Detect which cell encompasses the target text, then output its [x, y] center coordinate. 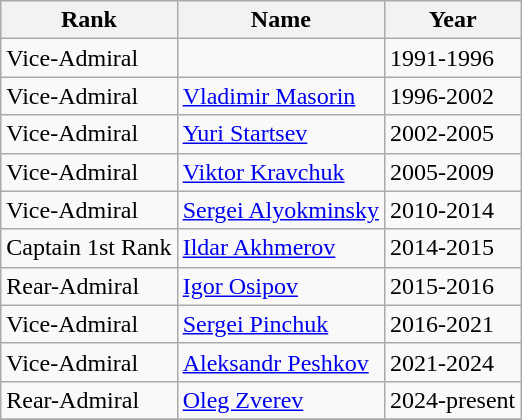
Viktor Kravchuk [280, 172]
2021-2024 [452, 362]
Aleksandr Peshkov [280, 362]
Vladimir Masorin [280, 96]
2015-2016 [452, 286]
Captain 1st Rank [89, 248]
2002-2005 [452, 134]
Year [452, 20]
Yuri Startsev [280, 134]
1991-1996 [452, 58]
2016-2021 [452, 324]
2024-present [452, 400]
2014-2015 [452, 248]
1996-2002 [452, 96]
2005-2009 [452, 172]
Ildar Akhmerov [280, 248]
Sergei Pinchuk [280, 324]
Oleg Zverev [280, 400]
Rank [89, 20]
2010-2014 [452, 210]
Igor Osipov [280, 286]
Name [280, 20]
Sergei Alyokminsky [280, 210]
